Scan for the cell matching the given text and deliver its (x, y) coordinate at center. 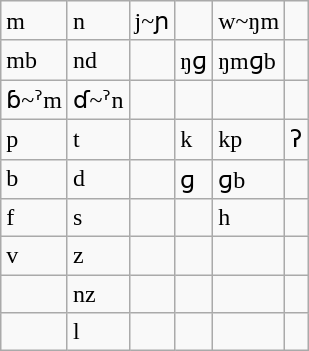
h (249, 218)
j~ɲ (152, 21)
t (98, 139)
ɓ~ˀm (34, 100)
ɡ (194, 179)
nz (98, 294)
ŋmɡb (249, 60)
ɗ~ˀn (98, 100)
p (34, 139)
f (34, 218)
ɡb (249, 179)
m (34, 21)
l (98, 332)
d (98, 179)
s (98, 218)
ʔ (296, 139)
ŋɡ (194, 60)
mb (34, 60)
b (34, 179)
w~ŋm (249, 21)
k (194, 139)
kp (249, 139)
z (98, 256)
nd (98, 60)
v (34, 256)
n (98, 21)
